Capture the cell that displays the provided text and extract its [X, Y] central coordinate. 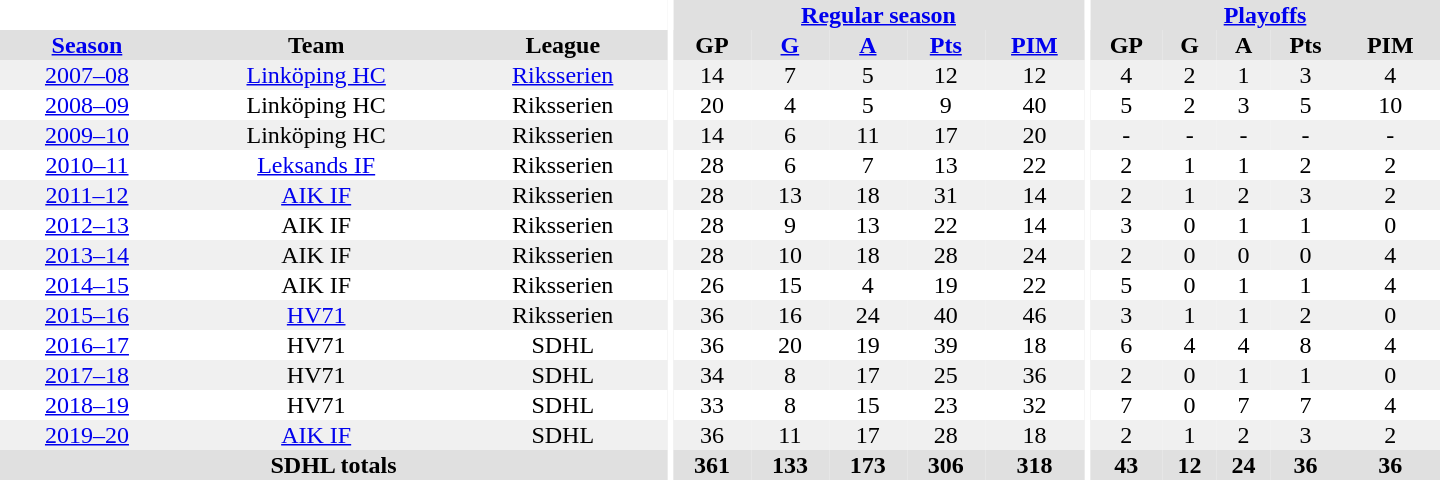
2015–16 [87, 315]
173 [868, 465]
2009–10 [87, 135]
SDHL totals [334, 465]
2008–09 [87, 105]
318 [1034, 465]
133 [790, 465]
32 [1034, 405]
2010–11 [87, 165]
2016–17 [87, 345]
League [562, 45]
23 [946, 405]
Team [316, 45]
Regular season [878, 15]
16 [790, 315]
2017–18 [87, 375]
26 [712, 285]
2013–14 [87, 255]
46 [1034, 315]
31 [946, 195]
2019–20 [87, 435]
2018–19 [87, 405]
33 [712, 405]
Playoffs [1265, 15]
43 [1126, 465]
25 [946, 375]
306 [946, 465]
Leksands IF [316, 165]
2012–13 [87, 225]
39 [946, 345]
2007–08 [87, 75]
2014–15 [87, 285]
34 [712, 375]
2011–12 [87, 195]
Season [87, 45]
361 [712, 465]
